Search for the cell housing the specified text and yield its [X, Y] center coordinate. 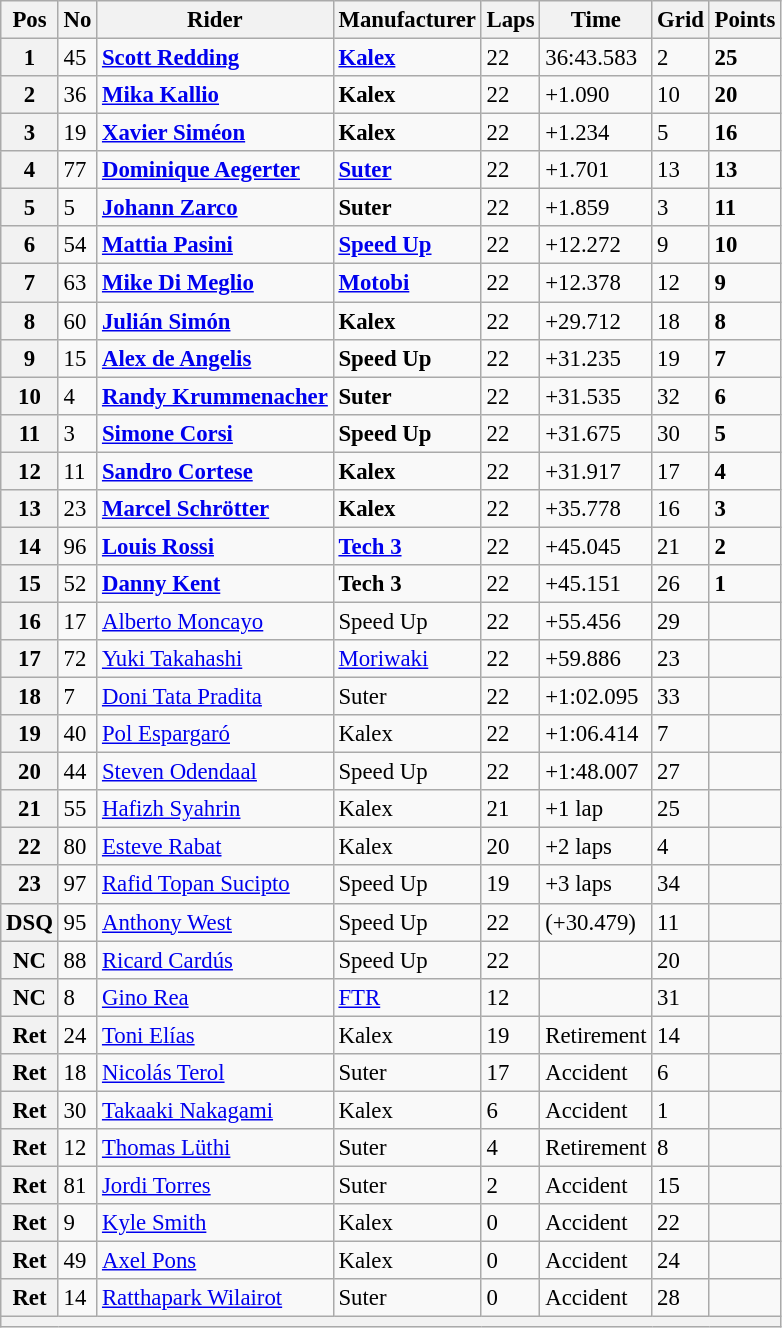
+12.378 [596, 283]
52 [77, 584]
Hafizh Syahrin [216, 809]
+1.701 [596, 170]
Randy Krummenacher [216, 396]
+59.886 [596, 659]
Motobi [407, 283]
+31.535 [596, 396]
+1.234 [596, 133]
77 [77, 170]
26 [680, 584]
+1:06.414 [596, 734]
31 [680, 997]
Simone Corsi [216, 433]
+1:48.007 [596, 772]
Time [596, 20]
Anthony West [216, 922]
27 [680, 772]
+1:02.095 [596, 697]
Ratthapark Wilairot [216, 1298]
Kyle Smith [216, 1223]
Axel Pons [216, 1261]
Jordi Torres [216, 1185]
Sandro Cortese [216, 471]
88 [77, 960]
54 [77, 245]
Mike Di Meglio [216, 283]
33 [680, 697]
Gino Rea [216, 997]
Nicolás Terol [216, 1073]
Takaaki Nakagami [216, 1110]
96 [77, 546]
Xavier Siméon [216, 133]
+1.090 [596, 95]
29 [680, 621]
Yuki Takahashi [216, 659]
No [77, 20]
+31.235 [596, 358]
49 [77, 1261]
Scott Redding [216, 58]
Mika Kallio [216, 95]
95 [77, 922]
(+30.479) [596, 922]
Louis Rossi [216, 546]
+29.712 [596, 321]
+1 lap [596, 809]
Johann Zarco [216, 208]
60 [77, 321]
Toni Elías [216, 1035]
36:43.583 [596, 58]
+3 laps [596, 885]
+45.045 [596, 546]
+12.272 [596, 245]
+55.456 [596, 621]
Danny Kent [216, 584]
Manufacturer [407, 20]
36 [77, 95]
+31.675 [596, 433]
80 [77, 847]
44 [77, 772]
DSQ [30, 922]
+2 laps [596, 847]
Laps [510, 20]
45 [77, 58]
Ricard Cardús [216, 960]
Alex de Angelis [216, 358]
Dominique Aegerter [216, 170]
Moriwaki [407, 659]
32 [680, 396]
40 [77, 734]
Rider [216, 20]
97 [77, 885]
+45.151 [596, 584]
Rafid Topan Sucipto [216, 885]
55 [77, 809]
Esteve Rabat [216, 847]
Thomas Lüthi [216, 1148]
Pol Espargaró [216, 734]
Points [744, 20]
Alberto Moncayo [216, 621]
63 [77, 283]
Mattia Pasini [216, 245]
Pos [30, 20]
Julián Simón [216, 321]
FTR [407, 997]
Grid [680, 20]
Steven Odendaal [216, 772]
Doni Tata Pradita [216, 697]
Marcel Schrötter [216, 509]
+1.859 [596, 208]
34 [680, 885]
+31.917 [596, 471]
81 [77, 1185]
28 [680, 1298]
72 [77, 659]
+35.778 [596, 509]
